Locate the cell with the specified text and output its [X, Y] center coordinate. 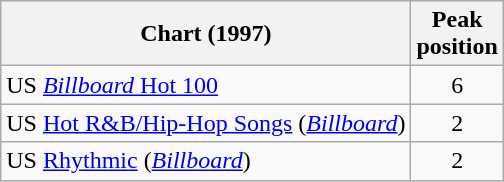
US Rhythmic (Billboard) [206, 161]
6 [457, 85]
Chart (1997) [206, 34]
US Hot R&B/Hip-Hop Songs (Billboard) [206, 123]
US Billboard Hot 100 [206, 85]
Peakposition [457, 34]
